Detect which cell encompasses the target text, then output its (X, Y) center coordinate. 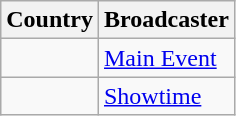
Country (50, 20)
Showtime (166, 96)
Broadcaster (166, 20)
Main Event (166, 58)
